Return [X, Y] of the center of cell containing provided text 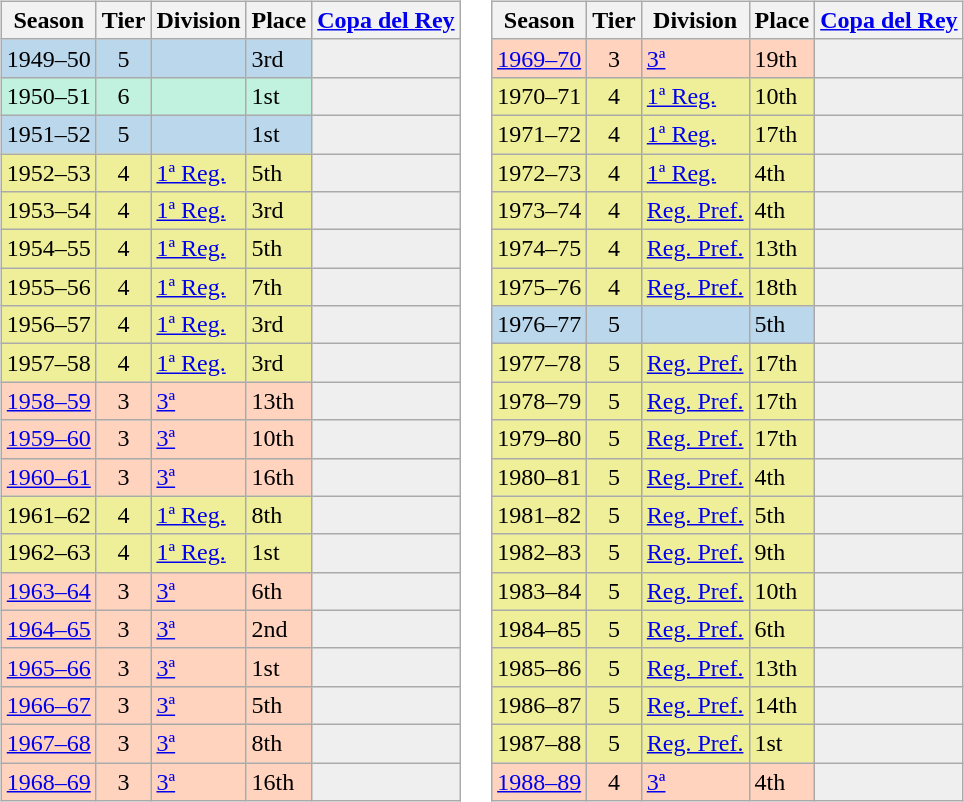
1954–55 [48, 249]
1982–83 [540, 553]
2nd [279, 629]
19th [782, 58]
1988–89 [540, 781]
1959–60 [48, 439]
1965–66 [48, 667]
1955–56 [48, 287]
1974–75 [540, 249]
1986–87 [540, 705]
1966–67 [48, 705]
1978–79 [540, 401]
1952–53 [48, 173]
1971–72 [540, 134]
1977–78 [540, 363]
1951–52 [48, 134]
18th [782, 287]
1967–68 [48, 743]
1950–51 [48, 96]
1972–73 [540, 173]
1953–54 [48, 211]
6 [124, 96]
1969–70 [540, 58]
7th [279, 287]
1985–86 [540, 667]
1956–57 [48, 325]
1981–82 [540, 515]
1949–50 [48, 58]
1964–65 [48, 629]
1963–64 [48, 591]
9th [782, 553]
1968–69 [48, 781]
1976–77 [540, 325]
1957–58 [48, 363]
1973–74 [540, 211]
1983–84 [540, 591]
14th [782, 705]
1975–76 [540, 287]
1984–85 [540, 629]
1970–71 [540, 96]
1961–62 [48, 515]
1979–80 [540, 439]
1960–61 [48, 477]
1987–88 [540, 743]
1958–59 [48, 401]
1980–81 [540, 477]
1962–63 [48, 553]
